Search for the cell housing the specified text and yield its (X, Y) center coordinate. 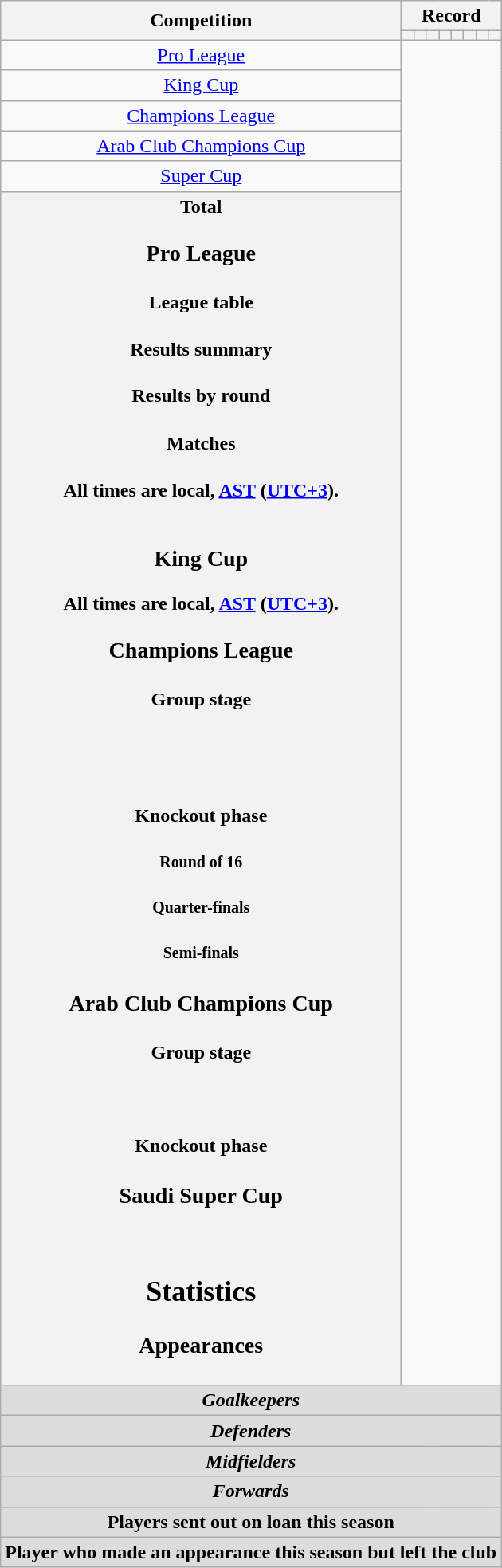
Arab Club Champions Cup (201, 146)
Competition (201, 21)
Champions League (201, 116)
Forwards (251, 1491)
Goalkeepers (251, 1401)
Player who made an appearance this season but left the club (251, 1552)
Players sent out on loan this season (251, 1522)
Super Cup (201, 176)
Midfielders (251, 1461)
King Cup (201, 85)
Defenders (251, 1431)
Record (451, 16)
Pro League (201, 55)
